Provide the [X, Y] coordinate of the cell's center where the given text is located.  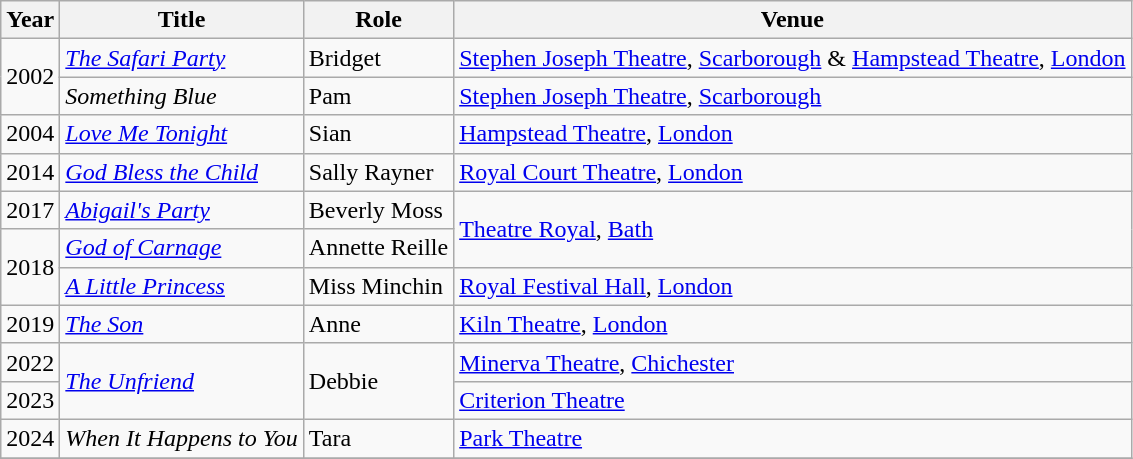
2024 [30, 438]
Park Theatre [792, 438]
Criterion Theatre [792, 400]
God Bless the Child [182, 172]
God of Carnage [182, 248]
Kiln Theatre, London [792, 324]
2022 [30, 362]
Year [30, 20]
The Son [182, 324]
2023 [30, 400]
The Safari Party [182, 58]
Annette Reille [378, 248]
Minerva Theatre, Chichester [792, 362]
2002 [30, 77]
2017 [30, 210]
Tara [378, 438]
Debbie [378, 381]
Love Me Tonight [182, 134]
Sally Rayner [378, 172]
Royal Court Theatre, London [792, 172]
2004 [30, 134]
2018 [30, 267]
Stephen Joseph Theatre, Scarborough [792, 96]
Venue [792, 20]
When It Happens to You [182, 438]
Title [182, 20]
Something Blue [182, 96]
2014 [30, 172]
A Little Princess [182, 286]
2019 [30, 324]
Bridget [378, 58]
Hampstead Theatre, London [792, 134]
Beverly Moss [378, 210]
Anne [378, 324]
Theatre Royal, Bath [792, 229]
Sian [378, 134]
Abigail's Party [182, 210]
Pam [378, 96]
The Unfriend [182, 381]
Miss Minchin [378, 286]
Stephen Joseph Theatre, Scarborough & Hampstead Theatre, London [792, 58]
Royal Festival Hall, London [792, 286]
Role [378, 20]
